For the text-containing cell, return its midpoint in (x, y) coordinate format. 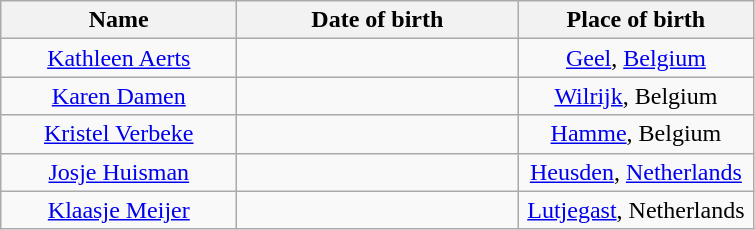
Kathleen Aerts (119, 58)
Wilrijk, Belgium (636, 96)
Geel, Belgium (636, 58)
Kristel Verbeke (119, 134)
Name (119, 20)
Lutjegast, Netherlands (636, 210)
Heusden, Netherlands (636, 172)
Place of birth (636, 20)
Klaasje Meijer (119, 210)
Hamme, Belgium (636, 134)
Karen Damen (119, 96)
Josje Huisman (119, 172)
Date of birth (378, 20)
